From the cell containing the given text, extract its center point as [X, Y] coordinate. 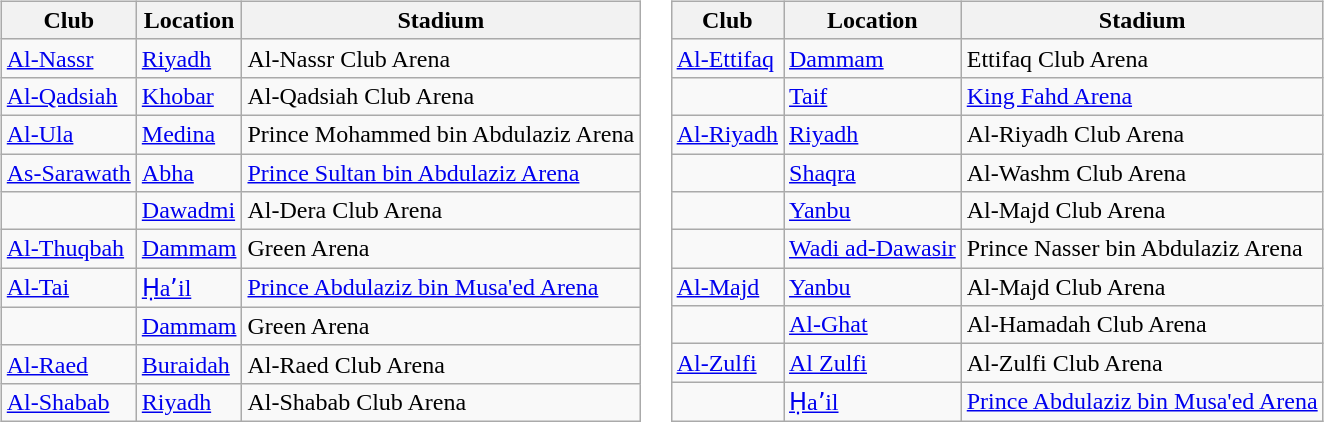
Abha [189, 173]
Buraidah [189, 364]
King Fahd Arena [1142, 96]
Al-Qadsiah Club Arena [441, 96]
Al-Hamadah Club Arena [1142, 325]
As-Sarawath [68, 173]
Khobar [189, 96]
Al-Zulfi [727, 363]
Al-Zulfi Club Arena [1142, 363]
Wadi ad-Dawasir [873, 249]
Ettifaq Club Arena [1142, 58]
Al-Dera Club Arena [441, 211]
Al-Washm Club Arena [1142, 173]
Dawadmi [189, 211]
Prince Mohammed bin Abdulaziz Arena [441, 134]
Al-Shabab [68, 402]
Prince Sultan bin Abdulaziz Arena [441, 173]
Al-Riyadh [727, 134]
Al-Majd [727, 287]
Al-Tai [68, 288]
Al-Shabab Club Arena [441, 402]
Al-Nassr [68, 58]
Al-Raed [68, 364]
Al-Thuqbah [68, 249]
Al-Ghat [873, 325]
Al Zulfi [873, 363]
Prince Nasser bin Abdulaziz Arena [1142, 249]
Al-Nassr Club Arena [441, 58]
Medina [189, 134]
Shaqra [873, 173]
Taif [873, 96]
Al-Raed Club Arena [441, 364]
Al-Ettifaq [727, 58]
Al-Riyadh Club Arena [1142, 134]
Al-Ula [68, 134]
Al-Qadsiah [68, 96]
